Find where the given text appears and provide that cell's center as [X, Y] coordinate. 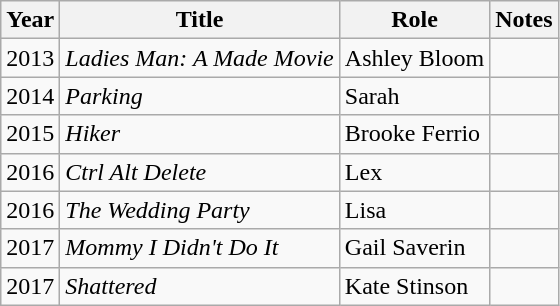
Sarah [414, 96]
Shattered [200, 286]
Role [414, 20]
Mommy I Didn't Do It [200, 248]
Ashley Bloom [414, 58]
Parking [200, 96]
Ladies Man: A Made Movie [200, 58]
2013 [30, 58]
2014 [30, 96]
Hiker [200, 134]
Ctrl Alt Delete [200, 172]
Kate Stinson [414, 286]
The Wedding Party [200, 210]
Title [200, 20]
2015 [30, 134]
Gail Saverin [414, 248]
Notes [524, 20]
Lex [414, 172]
Year [30, 20]
Brooke Ferrio [414, 134]
Lisa [414, 210]
